Locate the cell with the specified text and output its (X, Y) center coordinate. 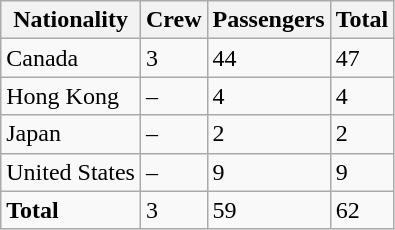
Passengers (268, 20)
47 (362, 58)
44 (268, 58)
Crew (174, 20)
Hong Kong (71, 96)
Nationality (71, 20)
Canada (71, 58)
Japan (71, 134)
62 (362, 210)
United States (71, 172)
59 (268, 210)
